Find where the given text appears and provide that cell's center as (X, Y) coordinate. 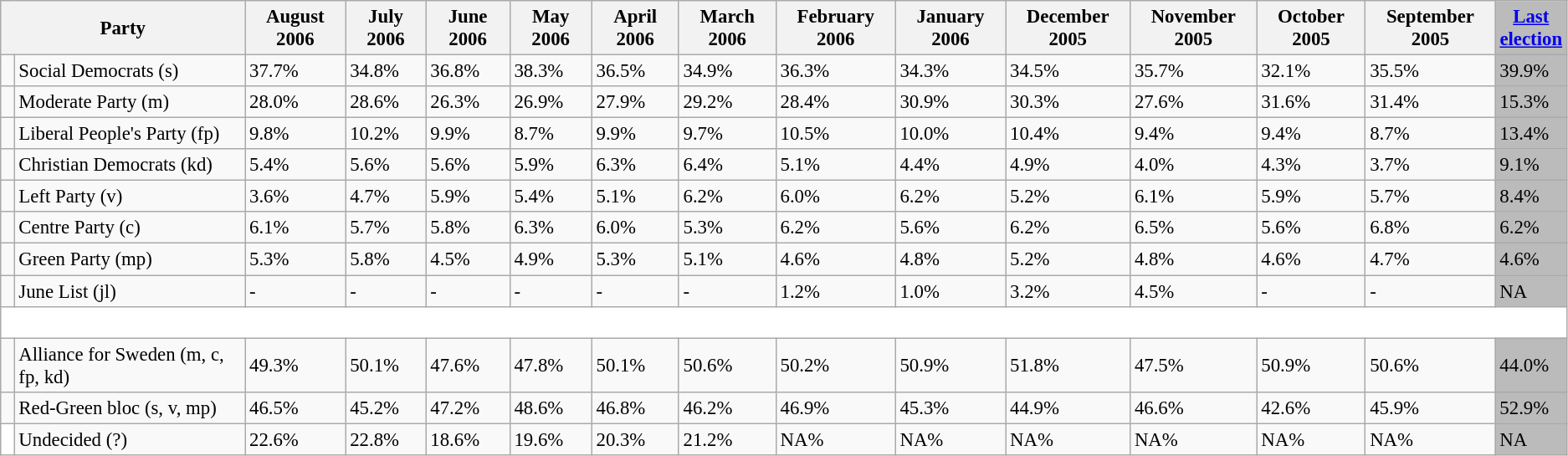
4.4% (951, 165)
29.2% (727, 102)
26.9% (551, 102)
39.9% (1531, 71)
19.6% (551, 439)
38.3% (551, 71)
34.5% (1068, 71)
50.2% (835, 365)
34.9% (727, 71)
35.7% (1193, 71)
52.9% (1531, 407)
26.3% (468, 102)
March 2006 (727, 28)
Green Party (mp) (130, 259)
Lastelection (1531, 28)
Undecided (?) (130, 439)
10.5% (835, 134)
47.8% (551, 365)
28.6% (386, 102)
31.6% (1311, 102)
3.7% (1431, 165)
9.1% (1531, 165)
22.6% (295, 439)
9.7% (727, 134)
1.2% (835, 291)
10.4% (1068, 134)
November 2005 (1193, 28)
6.4% (727, 165)
April 2006 (635, 28)
13.4% (1531, 134)
May 2006 (551, 28)
31.4% (1431, 102)
Alliance for Sweden (m, c, fp, kd) (130, 365)
1.0% (951, 291)
Moderate Party (m) (130, 102)
21.2% (727, 439)
46.9% (835, 407)
18.6% (468, 439)
Social Democrats (s) (130, 71)
December 2005 (1068, 28)
32.1% (1311, 71)
4.3% (1311, 165)
September 2005 (1431, 28)
Left Party (v) (130, 197)
36.3% (835, 71)
35.5% (1431, 71)
3.6% (295, 197)
44.9% (1068, 407)
22.8% (386, 439)
34.3% (951, 71)
45.9% (1431, 407)
48.6% (551, 407)
28.4% (835, 102)
45.2% (386, 407)
3.2% (1068, 291)
10.0% (951, 134)
Liberal People's Party (fp) (130, 134)
36.8% (468, 71)
June 2006 (468, 28)
Centre Party (c) (130, 228)
October 2005 (1311, 28)
Red-Green bloc (s, v, mp) (130, 407)
34.8% (386, 71)
9.8% (295, 134)
February 2006 (835, 28)
37.7% (295, 71)
49.3% (295, 365)
46.2% (727, 407)
30.3% (1068, 102)
46.8% (635, 407)
August 2006 (295, 28)
July 2006 (386, 28)
27.6% (1193, 102)
30.9% (951, 102)
36.5% (635, 71)
28.0% (295, 102)
20.3% (635, 439)
15.3% (1531, 102)
44.0% (1531, 365)
4.0% (1193, 165)
6.8% (1431, 228)
51.8% (1068, 365)
Party (123, 28)
27.9% (635, 102)
6.5% (1193, 228)
47.2% (468, 407)
46.5% (295, 407)
June List (jl) (130, 291)
45.3% (951, 407)
46.6% (1193, 407)
47.5% (1193, 365)
January 2006 (951, 28)
47.6% (468, 365)
10.2% (386, 134)
8.4% (1531, 197)
42.6% (1311, 407)
Christian Democrats (kd) (130, 165)
